Pinpoint the cell where the given text exists, returning its [X, Y] midpoint coordinate. 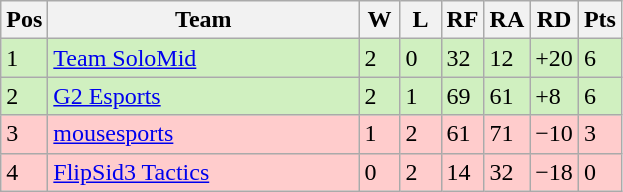
69 [462, 96]
Pts [600, 20]
+8 [554, 96]
4 [24, 172]
Team SoloMid [204, 58]
71 [507, 134]
RD [554, 20]
FlipSid3 Tactics [204, 172]
W [380, 20]
G2 Esports [204, 96]
Team [204, 20]
12 [507, 58]
RF [462, 20]
−18 [554, 172]
−10 [554, 134]
+20 [554, 58]
mousesports [204, 134]
Pos [24, 20]
14 [462, 172]
L [420, 20]
RA [507, 20]
